Detect which cell encompasses the target text, then output its (x, y) center coordinate. 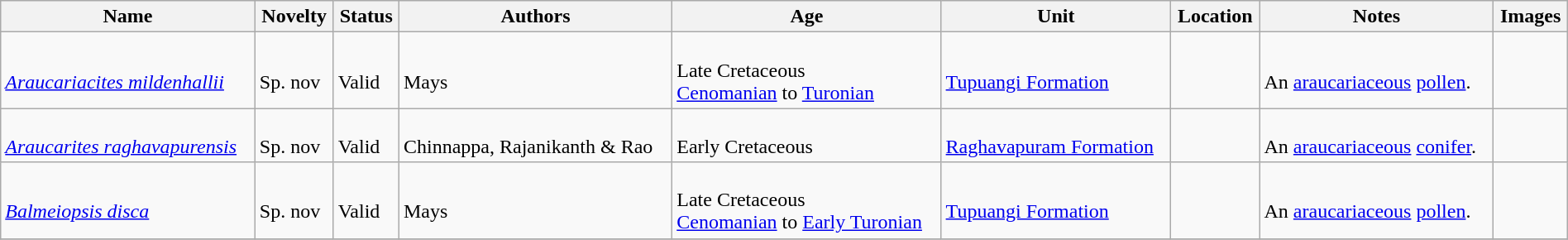
Late Cretaceous Cenomanian to Turonian (807, 70)
Raghavapuram Formation (1055, 136)
Balmeiopsis disca (128, 200)
Images (1530, 17)
Age (807, 17)
Araucarites raghavapurensis (128, 136)
Status (366, 17)
Early Cretaceous (807, 136)
Novelty (294, 17)
Unit (1055, 17)
Late Cretaceous Cenomanian to Early Turonian (807, 200)
An araucariaceous conifer. (1376, 136)
Name (128, 17)
Authors (535, 17)
Notes (1376, 17)
Chinnappa, Rajanikanth & Rao (535, 136)
Araucariacites mildenhallii (128, 70)
Location (1215, 17)
